Extract the (X, Y) coordinate from the center of the cell holding the provided text.  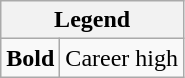
Career high (122, 58)
Bold (30, 58)
Legend (92, 20)
